Identify which cell holds the provided text, then report its (X, Y) central coordinate. 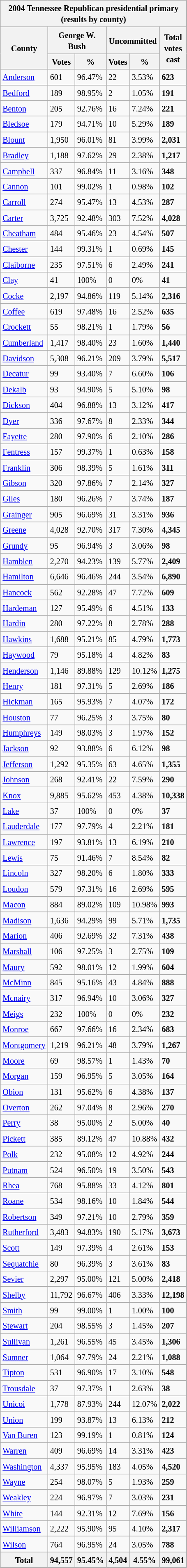
1,146 (61, 670)
1,778 (61, 1404)
764 (61, 1544)
3,483 (61, 1232)
3.10% (145, 1372)
Union (24, 1419)
Giles (24, 499)
209 (118, 358)
1,275 (173, 670)
96.67% (90, 1295)
157 (61, 451)
Pickett (24, 1138)
5.71% (145, 920)
1.61% (145, 467)
3.45% (145, 1341)
204 (61, 1326)
2.78% (145, 623)
7.52% (145, 218)
129 (118, 670)
95.16% (90, 982)
95.21% (90, 639)
17 (118, 1372)
94.71% (90, 124)
77 (61, 717)
Van Buren (24, 1435)
85 (118, 639)
99.19% (90, 1435)
333 (173, 873)
95.93% (90, 701)
95.18% (90, 654)
417 (173, 405)
274 (61, 202)
Franklin (24, 467)
0.81% (145, 1435)
Williamson (24, 1529)
31 (118, 514)
1,773 (173, 639)
1.43% (145, 1060)
82 (173, 857)
Davidson (24, 358)
93.81% (90, 842)
32 (118, 935)
County (24, 48)
95.46% (90, 233)
2,222 (61, 1529)
562 (61, 592)
221 (173, 108)
3,725 (61, 218)
McMinn (24, 982)
121 (118, 1279)
1.00% (145, 1310)
Sevier (24, 1279)
604 (173, 966)
94.86% (90, 296)
623 (173, 77)
96.90% (90, 1372)
97.37% (90, 1388)
6.12% (145, 748)
Hawkins (24, 639)
2.63% (145, 1388)
1.80% (145, 873)
Morgan (24, 1076)
1,417 (61, 342)
1,261 (61, 1341)
131 (61, 1092)
262 (61, 1107)
4,504 (118, 1560)
Meigs (24, 1014)
10.88% (145, 1138)
507 (173, 233)
40 (173, 1123)
96.55% (90, 1341)
Trousdale (24, 1388)
212 (173, 1419)
89.88% (90, 670)
1,292 (61, 764)
5.29% (145, 124)
667 (61, 1029)
205 (61, 108)
1.97% (145, 733)
183 (118, 1466)
152 (173, 733)
97.48% (90, 311)
306 (61, 467)
432 (173, 1138)
Lake (24, 811)
344 (173, 420)
4.10% (145, 1529)
Crockett (24, 327)
Hickman (24, 701)
3.12% (145, 405)
Gibson (24, 483)
158 (173, 451)
95.08% (90, 1154)
936 (173, 514)
Greene (24, 530)
2.10% (145, 436)
4.82% (145, 654)
Grainger (24, 514)
484 (61, 233)
96.97% (90, 1497)
92.76% (90, 108)
99.02% (90, 186)
1.45% (145, 1326)
4,337 (61, 1466)
5.77% (145, 561)
124 (173, 1435)
231 (173, 1497)
Monroe (24, 1029)
3.50% (145, 1169)
1,306 (173, 1341)
Hamilton (24, 577)
4.84% (145, 982)
4.79% (145, 639)
Cocke (24, 296)
Unicoi (24, 1404)
93.87% (90, 1419)
544 (173, 1201)
Wayne (24, 1482)
10,338 (173, 795)
96.47% (90, 77)
Hamblen (24, 561)
Haywood (24, 654)
Grundy (24, 545)
93 (61, 389)
1.99% (145, 966)
336 (61, 420)
2.33% (145, 420)
2,316 (173, 296)
Maury (24, 966)
224 (61, 1497)
Cannon (24, 186)
96.25% (90, 717)
683 (173, 1029)
524 (61, 1169)
70 (173, 1060)
12.07% (145, 1404)
123 (61, 1435)
404 (61, 405)
3.74% (145, 499)
845 (61, 982)
Total (24, 1560)
1,636 (61, 920)
531 (61, 1372)
2004 Tennessee Republican presidential primary(results by county) (94, 14)
101 (61, 186)
Hardin (24, 623)
5.10% (145, 389)
Montgomery (24, 1045)
98.01% (90, 966)
438 (173, 935)
98.20% (90, 873)
98.55% (90, 1326)
Jefferson (24, 764)
99,061 (173, 1560)
1,219 (61, 1045)
19 (118, 1169)
235 (61, 264)
320 (61, 483)
Cumberland (24, 342)
1,088 (173, 1357)
Dickson (24, 405)
95.45% (90, 1560)
4.53% (145, 202)
98.40% (90, 342)
102 (173, 186)
97.62% (90, 155)
Blount (24, 139)
Rutherford (24, 1232)
Robertson (24, 1217)
10.98% (145, 904)
96.46% (90, 577)
69 (61, 1060)
92.48% (90, 218)
3.75% (145, 717)
1,950 (61, 139)
98.16% (90, 1201)
92.28% (90, 592)
3.03% (145, 1497)
95.47% (90, 202)
89.02% (90, 904)
1,355 (173, 764)
337 (61, 171)
92.70% (90, 530)
172 (173, 701)
5,517 (173, 358)
92 (61, 748)
1.84% (145, 1201)
3,673 (173, 1232)
98.21% (90, 327)
7.69% (145, 1513)
139 (118, 561)
311 (173, 467)
45 (118, 1341)
Overton (24, 1107)
93.40% (90, 374)
359 (173, 1217)
179 (61, 124)
2,409 (173, 561)
Marion (24, 935)
97.66% (90, 1029)
92.41% (90, 779)
98.95% (90, 93)
Benton (24, 108)
Wilson (24, 1544)
1,217 (173, 155)
2.79% (145, 1217)
Dekalb (24, 389)
1,440 (173, 342)
579 (61, 889)
11 (118, 171)
Uncommitted (133, 40)
Madison (24, 920)
Sullivan (24, 1341)
290 (173, 779)
548 (173, 1372)
Warren (24, 1450)
56 (173, 327)
385 (61, 1138)
91.46% (90, 857)
14 (118, 1450)
595 (173, 889)
4.54% (145, 233)
190 (118, 1232)
92.31% (90, 1513)
133 (173, 608)
156 (173, 1513)
96.88% (90, 405)
2.96% (145, 1107)
Perry (24, 1123)
145 (173, 249)
95.95% (90, 1466)
6,646 (61, 577)
888 (173, 982)
423 (173, 1450)
Tipton (24, 1372)
9,885 (61, 795)
Roane (24, 1201)
7.59% (145, 779)
97.22% (90, 623)
Sequatchie (24, 1263)
99.00% (90, 1310)
2.38% (145, 155)
768 (61, 1185)
4.07% (145, 701)
177 (61, 826)
97.51% (90, 264)
0.98% (145, 186)
Decatur (24, 374)
270 (173, 1107)
Stewart (24, 1326)
11,792 (61, 1295)
534 (61, 1201)
1.93% (145, 1482)
137 (173, 1092)
303 (118, 218)
2,418 (173, 1279)
97.86% (90, 483)
Fentress (24, 451)
98.57% (90, 1060)
87.93% (90, 1404)
Marshall (24, 951)
Campbell (24, 171)
Sumner (24, 1357)
2.75% (145, 951)
186 (173, 686)
1,735 (173, 920)
348 (173, 171)
3.99% (145, 139)
96.50% (90, 1169)
349 (61, 1217)
286 (173, 436)
180 (61, 499)
Weakley (24, 1497)
95.88% (90, 1185)
210 (173, 842)
98.03% (90, 733)
Totalvotescast (173, 48)
96.26% (90, 499)
12,198 (173, 1295)
Obion (24, 1092)
592 (61, 966)
100 (173, 1310)
2,317 (173, 1529)
Carroll (24, 202)
197 (61, 842)
4.92% (145, 1154)
Scott (24, 1248)
2.14% (145, 483)
White (24, 1513)
94.29% (90, 920)
268 (61, 779)
187 (173, 499)
7.31% (145, 935)
993 (173, 904)
Henderson (24, 670)
55 (61, 327)
Washington (24, 1466)
2,297 (61, 1279)
Jackson (24, 748)
453 (118, 795)
Polk (24, 1154)
Hancock (24, 592)
97.90% (90, 436)
79 (61, 654)
3.33% (145, 1295)
788 (173, 1544)
6.13% (145, 1419)
Henry (24, 686)
601 (61, 77)
4,345 (173, 530)
95.35% (90, 764)
1.79% (145, 327)
Putnam (24, 1169)
1.05% (145, 93)
8.54% (145, 857)
119 (118, 296)
4.05% (145, 1466)
3.53% (145, 77)
97.67% (90, 420)
George W.Bush (77, 40)
1,688 (61, 639)
127 (61, 608)
Knox (24, 795)
207 (173, 1326)
Fayette (24, 436)
Rhea (24, 1185)
801 (173, 1185)
75 (61, 857)
96.39% (90, 1263)
153 (173, 1248)
Lauderdale (24, 826)
5,308 (61, 358)
Claiborne (24, 264)
99.37% (90, 451)
63 (118, 764)
6,890 (173, 577)
33 (118, 1185)
543 (173, 1169)
48 (118, 1045)
259 (173, 1482)
Bedford (24, 93)
191 (173, 93)
Carter (24, 218)
Clay (24, 280)
0.63% (145, 451)
2.49% (145, 264)
99.31% (90, 249)
6.60% (145, 374)
288 (173, 623)
3.16% (145, 171)
81 (118, 139)
Bradley (24, 155)
2.34% (145, 1029)
3.61% (145, 1263)
Lincoln (24, 873)
4.55% (145, 1560)
Dyer (24, 420)
884 (61, 904)
5.17% (145, 1232)
Loudon (24, 889)
10.12% (145, 670)
619 (61, 311)
4,520 (173, 1466)
94.23% (90, 561)
97.21% (90, 1217)
287 (173, 202)
Shelby (24, 1295)
Mcnairy (24, 998)
89.12% (90, 1138)
43 (118, 982)
98.39% (90, 467)
Hardeman (24, 608)
4.51% (145, 608)
409 (61, 1450)
92.69% (90, 935)
97.04% (90, 1107)
159 (61, 1076)
94.83% (90, 1232)
Houston (24, 717)
1.60% (145, 342)
241 (173, 264)
Chester (24, 249)
609 (173, 592)
Lewis (24, 857)
95.49% (90, 608)
7.72% (145, 592)
97.39% (90, 1248)
93.88% (90, 748)
2,022 (173, 1404)
98.07% (90, 1482)
2,197 (61, 296)
94.90% (90, 389)
3.54% (145, 577)
254 (61, 1482)
7.30% (145, 530)
1,267 (173, 1045)
199 (61, 1419)
Humphreys (24, 733)
1,064 (61, 1357)
Moore (24, 1060)
Macon (24, 904)
96.84% (90, 171)
2,270 (61, 561)
95.90% (90, 1529)
Lawrence (24, 842)
7.24% (145, 108)
165 (61, 701)
164 (173, 1076)
Bledsoe (24, 124)
905 (61, 514)
4.65% (145, 764)
Coffee (24, 311)
2.52% (145, 311)
2,031 (173, 139)
635 (173, 311)
Johnson (24, 779)
2.61% (145, 1248)
0.69% (145, 249)
94,557 (61, 1560)
Anderson (24, 77)
97.25% (90, 951)
5.14% (145, 296)
Cheatham (24, 233)
96.01% (90, 139)
Smith (24, 1310)
1,188 (61, 155)
4.12% (145, 1185)
6.19% (145, 842)
29 (118, 155)
